Detect which cell encompasses the target text, then output its [X, Y] center coordinate. 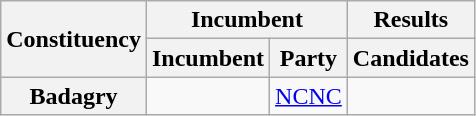
Results [410, 20]
NCNC [309, 96]
Constituency [74, 39]
Badagry [74, 96]
Candidates [410, 58]
Party [309, 58]
